Provide the [x, y] coordinate of the cell's center where the given text is located.  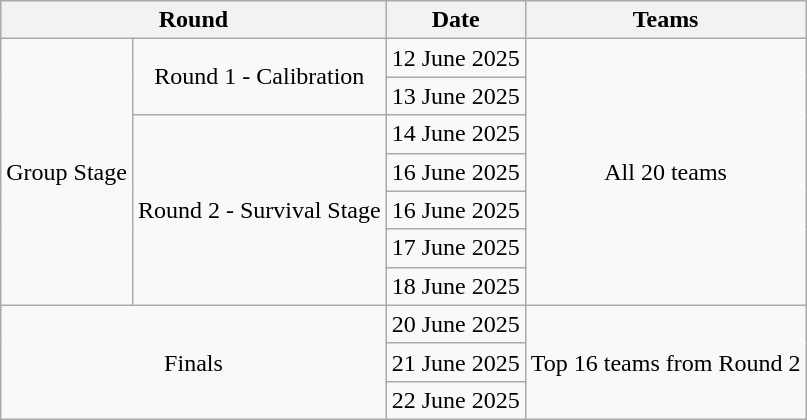
Teams [666, 20]
22 June 2025 [456, 400]
12 June 2025 [456, 58]
Round [194, 20]
Top 16 teams from Round 2 [666, 362]
18 June 2025 [456, 286]
13 June 2025 [456, 96]
17 June 2025 [456, 248]
20 June 2025 [456, 324]
Finals [194, 362]
Round 1 - Calibration [259, 77]
All 20 teams [666, 172]
21 June 2025 [456, 362]
Round 2 - Survival Stage [259, 210]
14 June 2025 [456, 134]
Group Stage [67, 172]
Date [456, 20]
